Capture the cell that displays the provided text and extract its (x, y) central coordinate. 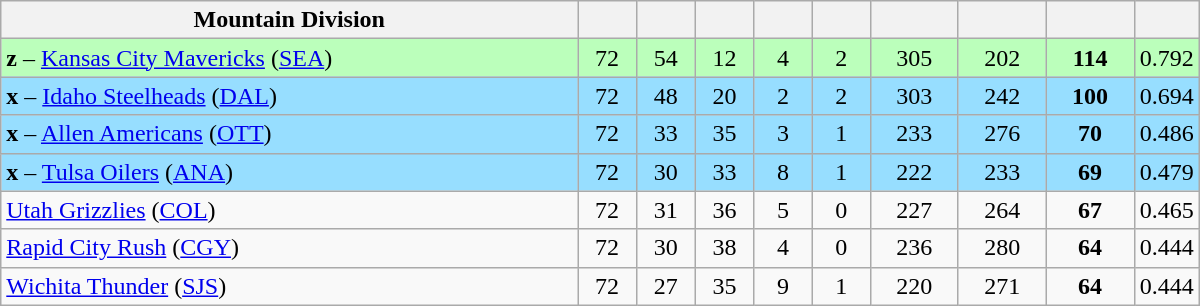
220 (914, 286)
27 (666, 286)
0.792 (1166, 58)
0.486 (1166, 134)
303 (914, 96)
38 (724, 248)
70 (1090, 134)
114 (1090, 58)
20 (724, 96)
x – Tulsa Oilers (ANA) (290, 172)
Rapid City Rush (CGY) (290, 248)
264 (1002, 210)
236 (914, 248)
Wichita Thunder (SJS) (290, 286)
9 (783, 286)
0.479 (1166, 172)
222 (914, 172)
54 (666, 58)
69 (1090, 172)
8 (783, 172)
227 (914, 210)
0.465 (1166, 210)
36 (724, 210)
31 (666, 210)
Utah Grizzlies (COL) (290, 210)
Mountain Division (290, 20)
12 (724, 58)
271 (1002, 286)
67 (1090, 210)
280 (1002, 248)
276 (1002, 134)
100 (1090, 96)
0.694 (1166, 96)
x – Allen Americans (OTT) (290, 134)
x – Idaho Steelheads (DAL) (290, 96)
5 (783, 210)
48 (666, 96)
202 (1002, 58)
242 (1002, 96)
305 (914, 58)
z – Kansas City Mavericks (SEA) (290, 58)
3 (783, 134)
